Find where the given text appears and provide that cell's center as [X, Y] coordinate. 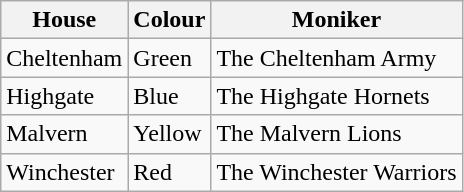
Malvern [64, 134]
Moniker [336, 20]
Colour [170, 20]
The Cheltenham Army [336, 58]
The Highgate Hornets [336, 96]
Cheltenham [64, 58]
Winchester [64, 172]
The Malvern Lions [336, 134]
Green [170, 58]
House [64, 20]
Highgate [64, 96]
Red [170, 172]
The Winchester Warriors [336, 172]
Blue [170, 96]
Yellow [170, 134]
